Return (x, y) of the center of cell containing provided text 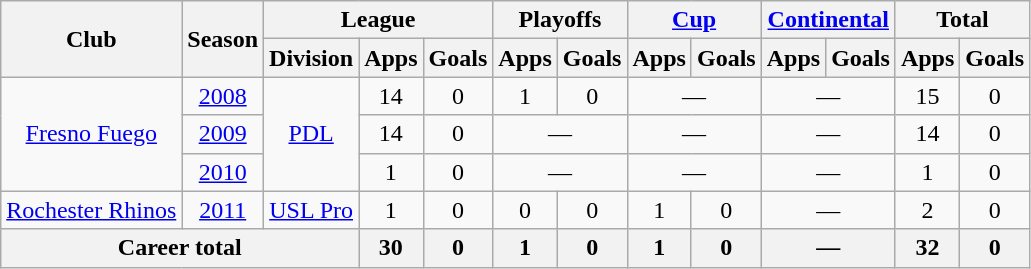
Career total (180, 248)
League (378, 20)
2009 (223, 134)
2010 (223, 172)
2008 (223, 96)
Club (92, 39)
Cup (694, 20)
Fresno Fuego (92, 134)
Total (962, 20)
2011 (223, 210)
PDL (312, 134)
Rochester Rhinos (92, 210)
32 (927, 248)
Division (312, 58)
Playoffs (560, 20)
USL Pro (312, 210)
Continental (828, 20)
Season (223, 39)
15 (927, 96)
2 (927, 210)
30 (391, 248)
